Detect which cell encompasses the target text, then output its [X, Y] center coordinate. 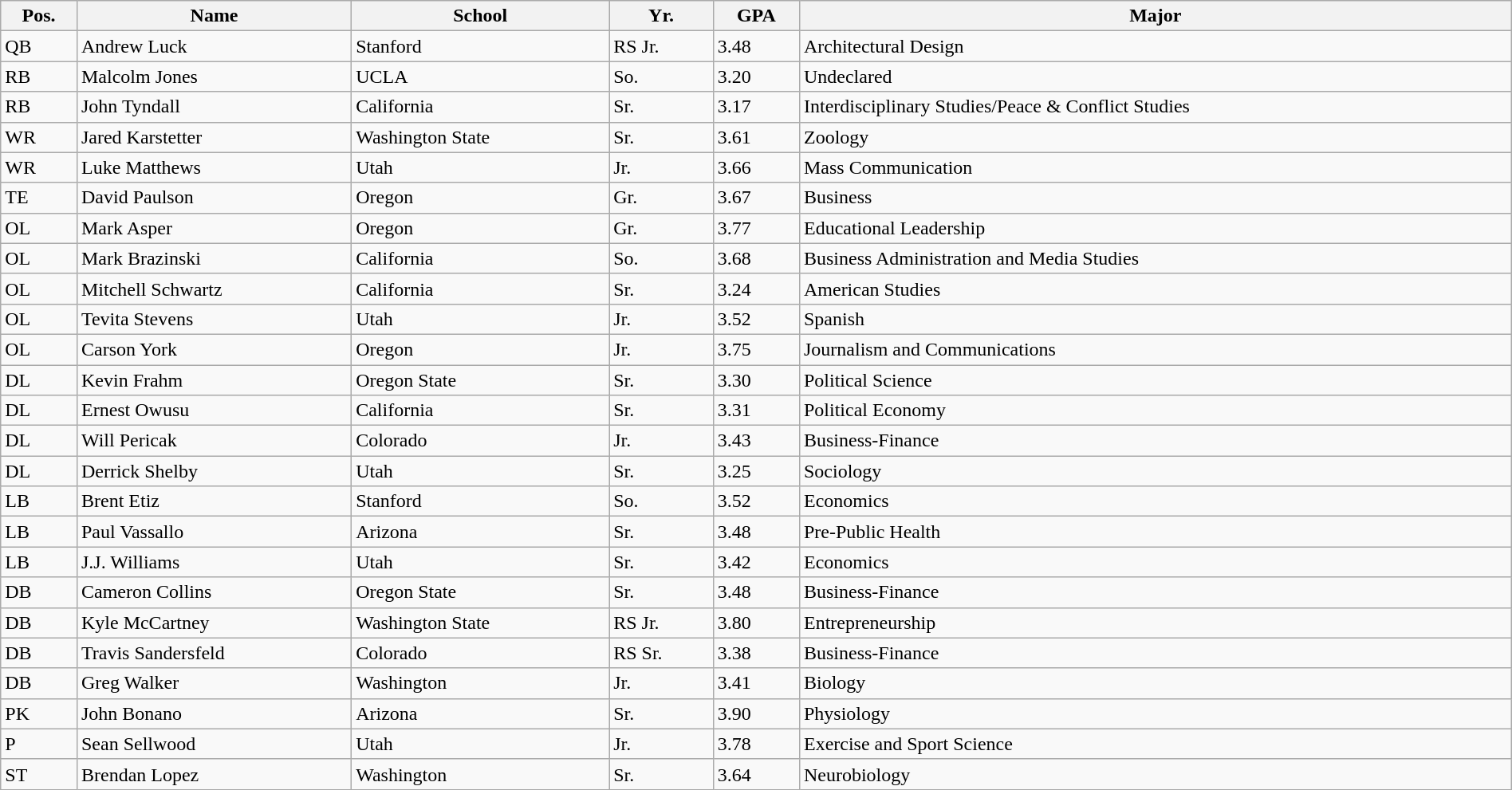
Travis Sandersfeld [214, 653]
Neurobiology [1155, 774]
Interdisciplinary Studies/Peace & Conflict Studies [1155, 107]
Luke Matthews [214, 167]
Exercise and Sport Science [1155, 744]
QB [39, 46]
3.41 [756, 683]
Name [214, 16]
David Paulson [214, 198]
3.42 [756, 562]
3.31 [756, 411]
ST [39, 774]
Will Pericak [214, 441]
3.20 [756, 77]
3.78 [756, 744]
Greg Walker [214, 683]
Derrick Shelby [214, 471]
Mass Communication [1155, 167]
3.66 [756, 167]
3.67 [756, 198]
Undeclared [1155, 77]
John Tyndall [214, 107]
Malcolm Jones [214, 77]
3.17 [756, 107]
Spanish [1155, 319]
GPA [756, 16]
Carson York [214, 349]
Business Administration and Media Studies [1155, 258]
3.38 [756, 653]
Major [1155, 16]
Mark Brazinski [214, 258]
Journalism and Communications [1155, 349]
Political Economy [1155, 411]
3.43 [756, 441]
Zoology [1155, 137]
Brendan Lopez [214, 774]
Entrepreneurship [1155, 623]
Sean Sellwood [214, 744]
Mitchell Schwartz [214, 289]
3.77 [756, 228]
3.24 [756, 289]
RS Sr. [662, 653]
PK [39, 713]
Architectural Design [1155, 46]
Tevita Stevens [214, 319]
Physiology [1155, 713]
3.64 [756, 774]
American Studies [1155, 289]
Political Science [1155, 380]
3.25 [756, 471]
Pre-Public Health [1155, 532]
3.30 [756, 380]
3.75 [756, 349]
TE [39, 198]
Jared Karstetter [214, 137]
Biology [1155, 683]
Paul Vassallo [214, 532]
Ernest Owusu [214, 411]
Business [1155, 198]
3.90 [756, 713]
John Bonano [214, 713]
Sociology [1155, 471]
Brent Etiz [214, 501]
UCLA [480, 77]
3.80 [756, 623]
School [480, 16]
J.J. Williams [214, 562]
Pos. [39, 16]
3.68 [756, 258]
Andrew Luck [214, 46]
P [39, 744]
Kevin Frahm [214, 380]
3.61 [756, 137]
Yr. [662, 16]
Mark Asper [214, 228]
Educational Leadership [1155, 228]
Cameron Collins [214, 592]
Kyle McCartney [214, 623]
